Determine the [X, Y] coordinate at the center of the cell enclosing the given text.  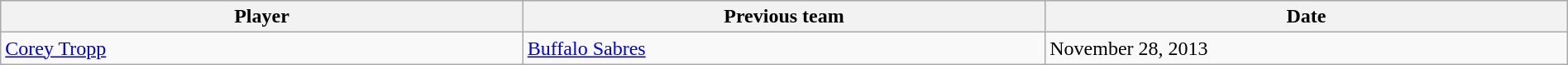
Previous team [784, 17]
Corey Tropp [262, 48]
Date [1307, 17]
Buffalo Sabres [784, 48]
November 28, 2013 [1307, 48]
Player [262, 17]
